Return [X, Y] of the center of cell containing provided text 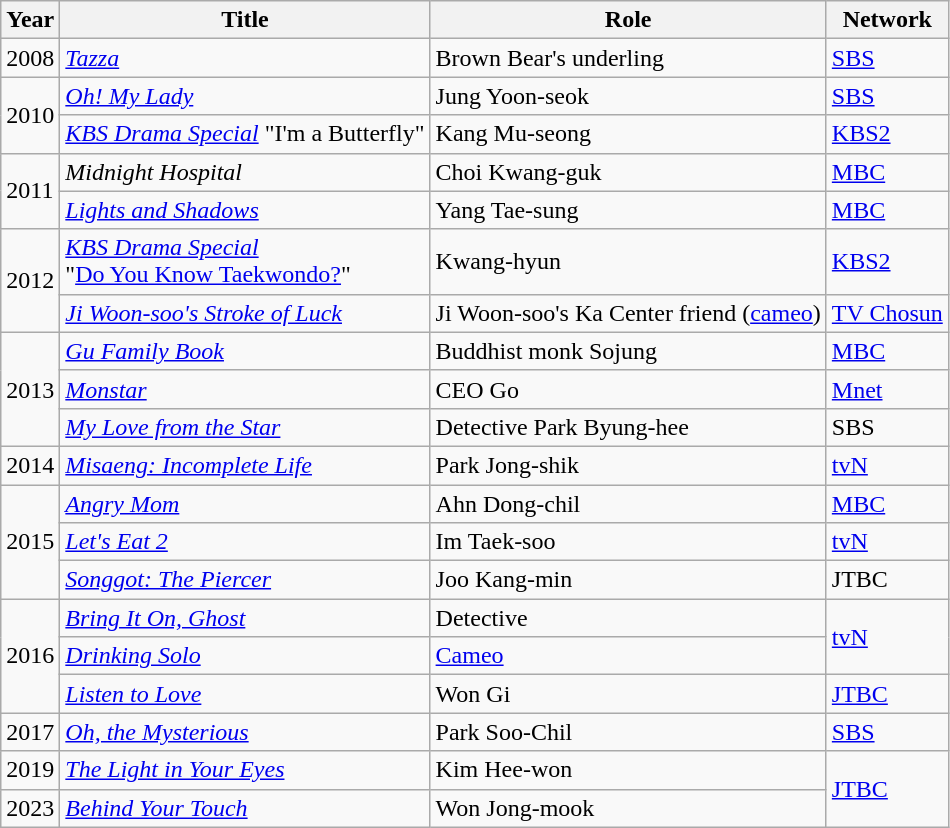
Buddhist monk Sojung [628, 351]
Gu Family Book [245, 351]
Let's Eat 2 [245, 542]
Ji Woon-soo's Ka Center friend (cameo) [628, 313]
2012 [30, 280]
2019 [30, 770]
2011 [30, 191]
Mnet [887, 389]
KBS Drama Special "Do You Know Taekwondo?" [245, 262]
Lights and Shadows [245, 210]
TV Chosun [887, 313]
Won Jong-mook [628, 808]
Year [30, 20]
Songgot: The Piercer [245, 580]
Kim Hee-won [628, 770]
2023 [30, 808]
Network [887, 20]
Monstar [245, 389]
2014 [30, 465]
Oh, the Mysterious [245, 732]
Tazza [245, 58]
Yang Tae-sung [628, 210]
Cameo [628, 656]
Behind Your Touch [245, 808]
Title [245, 20]
The Light in Your Eyes [245, 770]
Ji Woon-soo's Stroke of Luck [245, 313]
Angry Mom [245, 503]
2015 [30, 541]
Park Soo-Chil [628, 732]
Detective [628, 618]
Choi Kwang-guk [628, 172]
CEO Go [628, 389]
Listen to Love [245, 694]
KBS Drama Special "I'm a Butterfly" [245, 134]
Midnight Hospital [245, 172]
2013 [30, 389]
Jung Yoon-seok [628, 96]
Misaeng: Incomplete Life [245, 465]
2016 [30, 656]
My Love from the Star [245, 427]
Drinking Solo [245, 656]
Detective Park Byung-hee [628, 427]
Bring It On, Ghost [245, 618]
Kang Mu-seong [628, 134]
Park Jong-shik [628, 465]
Kwang-hyun [628, 262]
Won Gi [628, 694]
2010 [30, 115]
Joo Kang-min [628, 580]
2008 [30, 58]
2017 [30, 732]
Brown Bear's underling [628, 58]
Ahn Dong-chil [628, 503]
Role [628, 20]
Im Taek-soo [628, 542]
Oh! My Lady [245, 96]
